Return [x, y] of the center of cell containing provided text 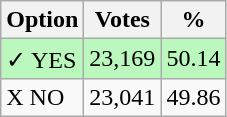
23,169 [122, 59]
% [194, 20]
Option [42, 20]
49.86 [194, 97]
23,041 [122, 97]
Votes [122, 20]
50.14 [194, 59]
✓ YES [42, 59]
X NO [42, 97]
